Return the [x, y] coordinate for the center point of the cell that contains the specified text.  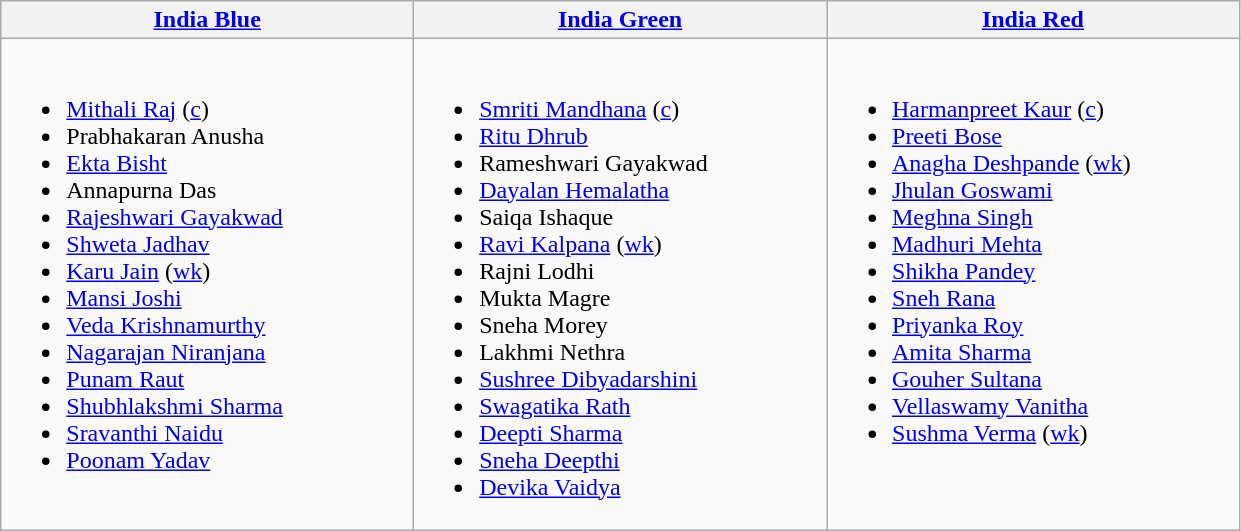
India Blue [208, 20]
India Red [1032, 20]
India Green [620, 20]
